Locate the cell with the specified text and output its [X, Y] center coordinate. 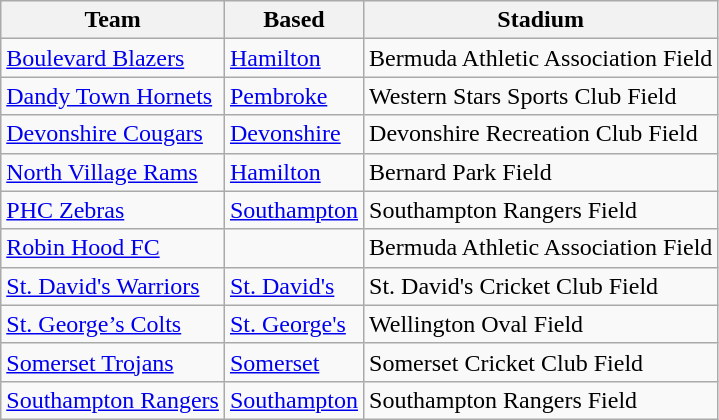
St. George’s Colts [113, 324]
PHC Zebras [113, 210]
Bernard Park Field [541, 172]
Based [294, 20]
Somerset Cricket Club Field [541, 362]
Team [113, 20]
Somerset [294, 362]
Devonshire Cougars [113, 134]
Boulevard Blazers [113, 58]
Devonshire Recreation Club Field [541, 134]
Somerset Trojans [113, 362]
North Village Rams [113, 172]
Devonshire [294, 134]
Western Stars Sports Club Field [541, 96]
St. David's Warriors [113, 286]
Dandy Town Hornets [113, 96]
Stadium [541, 20]
St. David's [294, 286]
Southampton Rangers [113, 400]
Wellington Oval Field [541, 324]
St. George's [294, 324]
Robin Hood FC [113, 248]
Pembroke [294, 96]
St. David's Cricket Club Field [541, 286]
